For the text-containing cell, return its midpoint in (x, y) coordinate format. 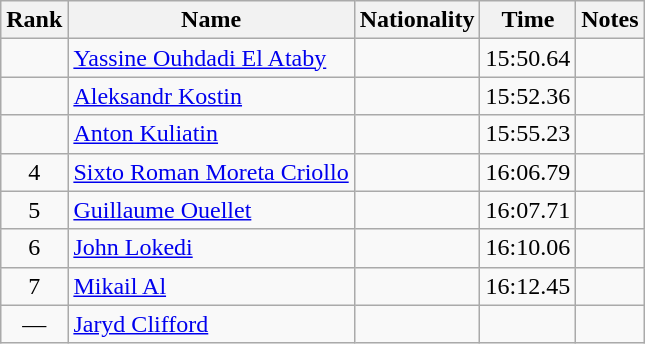
Rank (34, 20)
Notes (610, 20)
Yassine Ouhdadi El Ataby (211, 58)
Nationality (417, 20)
16:06.79 (528, 172)
Aleksandr Kostin (211, 96)
15:55.23 (528, 134)
Time (528, 20)
Anton Kuliatin (211, 134)
6 (34, 248)
Mikail Al (211, 286)
4 (34, 172)
16:12.45 (528, 286)
Sixto Roman Moreta Criollo (211, 172)
7 (34, 286)
Name (211, 20)
15:50.64 (528, 58)
16:07.71 (528, 210)
Guillaume Ouellet (211, 210)
15:52.36 (528, 96)
5 (34, 210)
— (34, 324)
Jaryd Clifford (211, 324)
John Lokedi (211, 248)
16:10.06 (528, 248)
